Locate the cell with the specified text and output its [x, y] center coordinate. 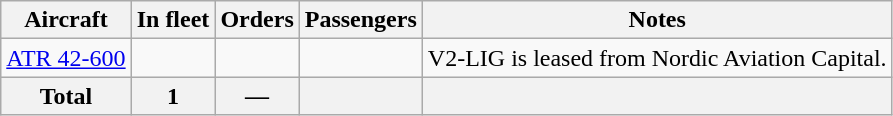
— [257, 96]
Total [66, 96]
V2-LIG is leased from Nordic Aviation Capital. [657, 58]
Orders [257, 20]
Notes [657, 20]
Passengers [360, 20]
1 [173, 96]
In fleet [173, 20]
ATR 42-600 [66, 58]
Aircraft [66, 20]
